Provide the [x, y] coordinate of the cell's center where the given text is located.  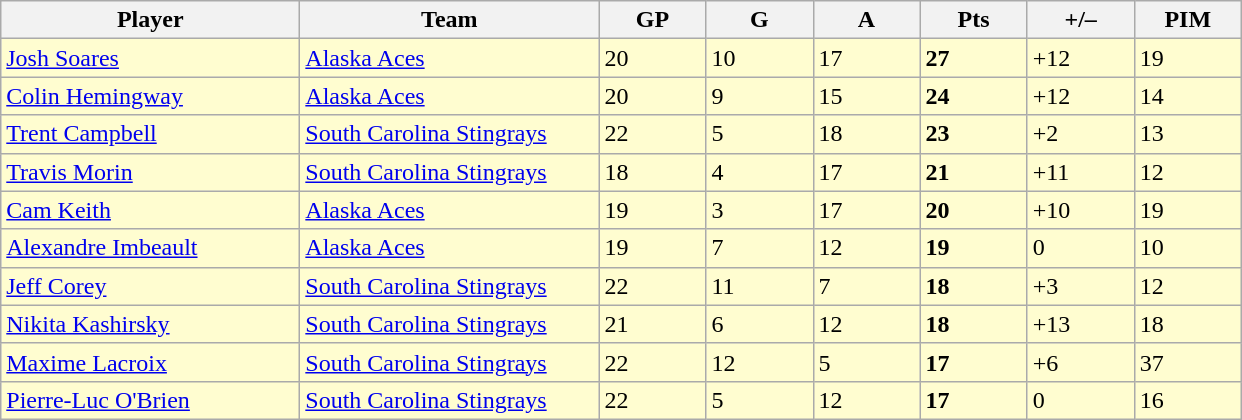
+10 [1080, 210]
A [866, 20]
GP [652, 20]
Colin Hemingway [150, 96]
Cam Keith [150, 210]
Player [150, 20]
+6 [1080, 362]
Pts [974, 20]
G [760, 20]
Alexandre Imbeault [150, 248]
16 [1188, 400]
6 [760, 324]
+2 [1080, 134]
+3 [1080, 286]
Jeff Corey [150, 286]
24 [974, 96]
+/– [1080, 20]
27 [974, 58]
+13 [1080, 324]
Trent Campbell [150, 134]
13 [1188, 134]
14 [1188, 96]
37 [1188, 362]
PIM [1188, 20]
23 [974, 134]
Nikita Kashirsky [150, 324]
9 [760, 96]
Josh Soares [150, 58]
3 [760, 210]
Team [450, 20]
Maxime Lacroix [150, 362]
4 [760, 172]
+11 [1080, 172]
11 [760, 286]
15 [866, 96]
Pierre-Luc O'Brien [150, 400]
Travis Morin [150, 172]
